Locate the cell with the specified text and output its [X, Y] center coordinate. 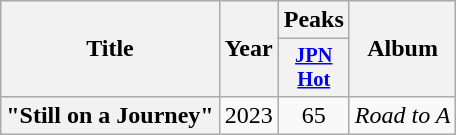
"Still on a Journey" [110, 115]
Road to A [402, 115]
Title [110, 49]
2023 [248, 115]
65 [314, 115]
Peaks [314, 20]
JPNHot [314, 68]
Album [402, 49]
Year [248, 49]
